Output the [X, Y] coordinate of the center of the cell containing the given text.  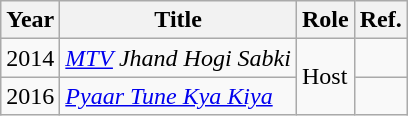
Title [178, 20]
MTV Jhand Hogi Sabki [178, 58]
Host [325, 77]
Ref. [380, 20]
Pyaar Tune Kya Kiya [178, 96]
Year [30, 20]
Role [325, 20]
2016 [30, 96]
2014 [30, 58]
